Return (X, Y) of the center of cell containing provided text 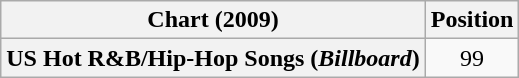
Position (472, 20)
99 (472, 58)
Chart (2009) (213, 20)
US Hot R&B/Hip-Hop Songs (Billboard) (213, 58)
